Search for the cell housing the specified text and yield its [X, Y] center coordinate. 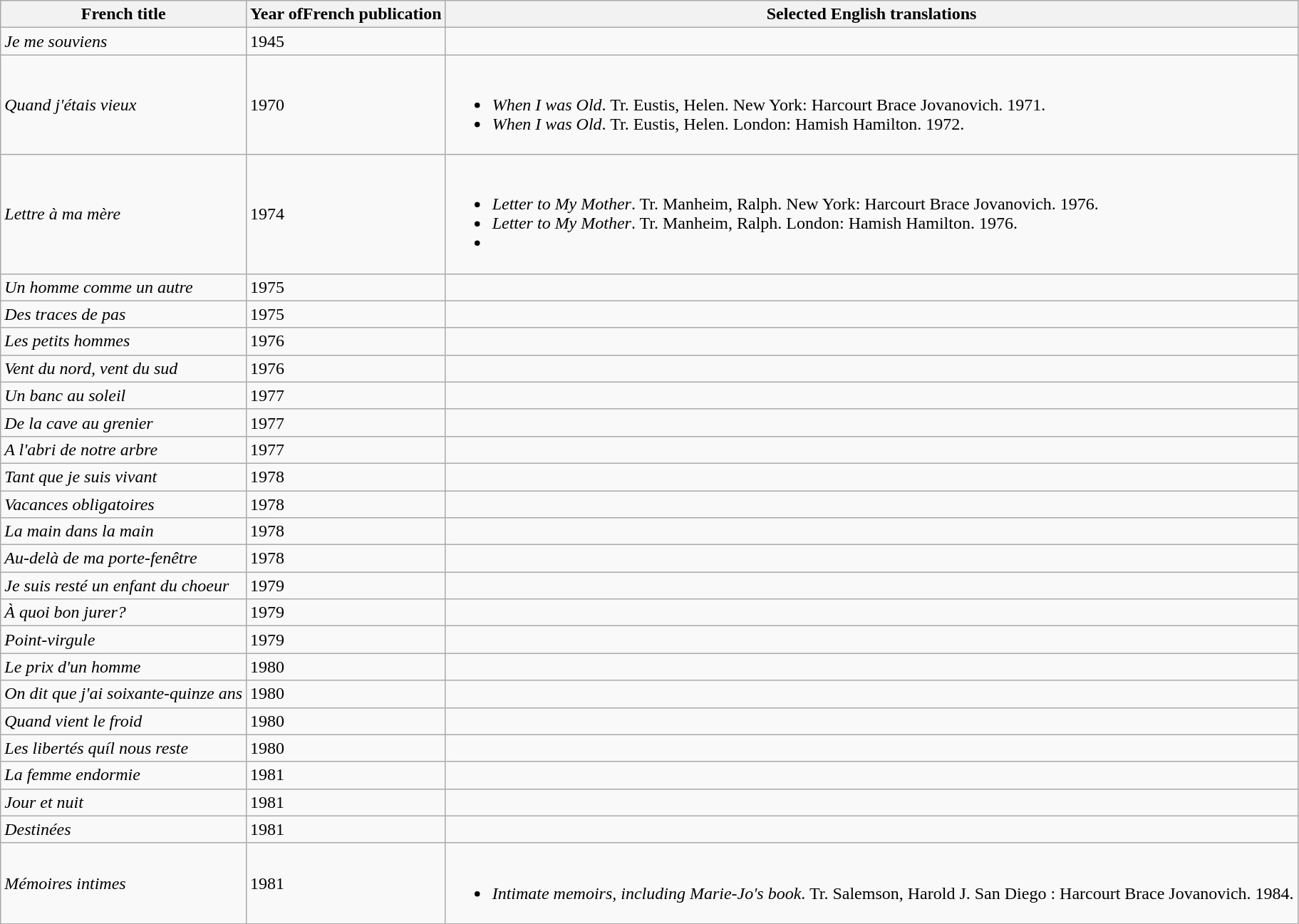
Je suis resté un enfant du choeur [124, 586]
Selected English translations [871, 14]
Lettre à ma mère [124, 214]
Les libertés quíl nous reste [124, 748]
De la cave au grenier [124, 422]
Un banc au soleil [124, 395]
La femme endormie [124, 775]
À quoi bon jurer? [124, 613]
Destinées [124, 829]
Quand vient le froid [124, 721]
Un homme comme un autre [124, 287]
Jour et nuit [124, 802]
1974 [346, 214]
Intimate memoirs, including Marie-Jo's book. Tr. Salemson, Harold J. San Diego : Harcourt Brace Jovanovich. 1984. [871, 883]
Tant que je suis vivant [124, 477]
Mémoires intimes [124, 883]
Les petits hommes [124, 341]
Des traces de pas [124, 314]
Point-virgule [124, 640]
Year ofFrench publication [346, 14]
1945 [346, 41]
A l'abri de notre arbre [124, 450]
When I was Old. Tr. Eustis, Helen. New York: Harcourt Brace Jovanovich. 1971.When I was Old. Tr. Eustis, Helen. London: Hamish Hamilton. 1972. [871, 105]
Vent du nord, vent du sud [124, 368]
Quand j'étais vieux [124, 105]
Le prix d'un homme [124, 667]
1970 [346, 105]
Au-delà de ma porte-fenêtre [124, 559]
La main dans la main [124, 531]
Je me souviens [124, 41]
French title [124, 14]
Vacances obligatoires [124, 504]
On dit que j'ai soixante-quinze ans [124, 694]
